Capture the cell that displays the provided text and extract its (X, Y) central coordinate. 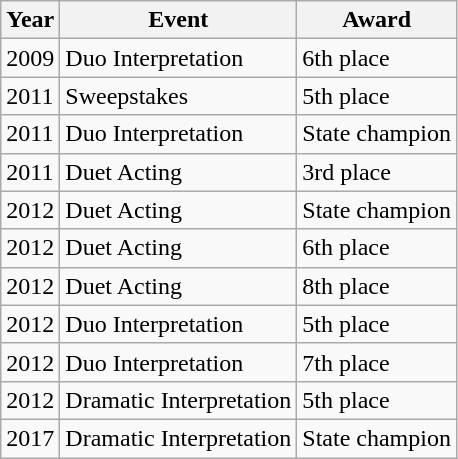
Award (377, 20)
7th place (377, 362)
8th place (377, 286)
Event (178, 20)
2009 (30, 58)
3rd place (377, 172)
2017 (30, 438)
Sweepstakes (178, 96)
Year (30, 20)
